Scan for the cell matching the given text and deliver its (X, Y) coordinate at center. 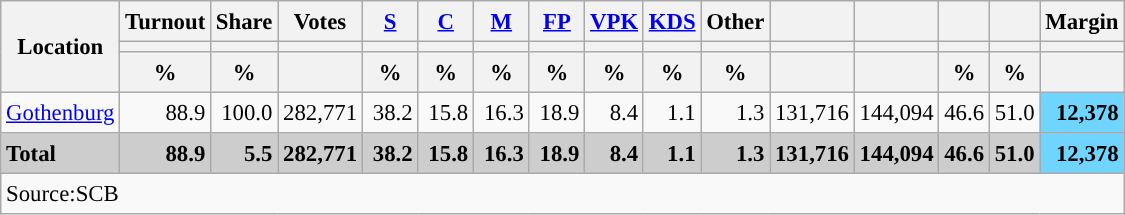
FP (557, 22)
Margin (1082, 22)
Other (736, 22)
VPK (614, 22)
Total (60, 154)
Votes (320, 22)
KDS (672, 22)
5.5 (244, 154)
S (390, 22)
Location (60, 47)
M (502, 22)
Source:SCB (562, 194)
Share (244, 22)
C (446, 22)
Gothenburg (60, 114)
Turnout (166, 22)
100.0 (244, 114)
